Capture the cell that displays the provided text and extract its (X, Y) central coordinate. 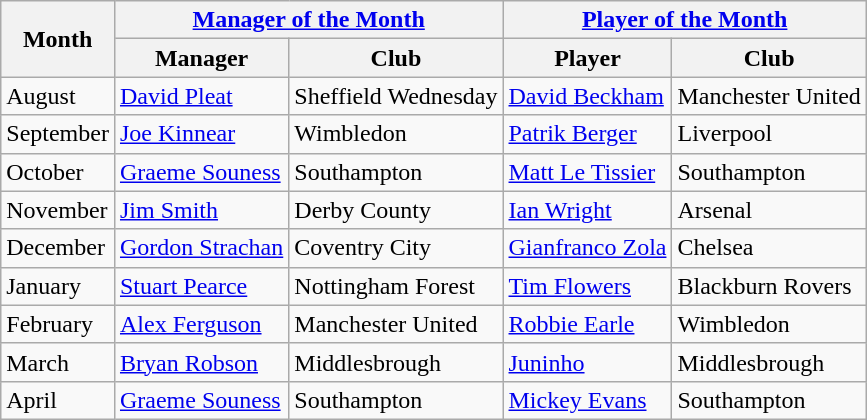
October (58, 172)
Derby County (396, 210)
Gianfranco Zola (588, 248)
March (58, 362)
Player (588, 58)
Liverpool (769, 134)
Mickey Evans (588, 400)
Blackburn Rovers (769, 286)
David Beckham (588, 96)
Gordon Strachan (201, 248)
Bryan Robson (201, 362)
February (58, 324)
Stuart Pearce (201, 286)
Robbie Earle (588, 324)
Arsenal (769, 210)
August (58, 96)
Chelsea (769, 248)
Manager (201, 58)
Matt Le Tissier (588, 172)
Juninho (588, 362)
Joe Kinnear (201, 134)
November (58, 210)
Month (58, 39)
Patrik Berger (588, 134)
Manager of the Month (308, 20)
Ian Wright (588, 210)
Tim Flowers (588, 286)
September (58, 134)
David Pleat (201, 96)
December (58, 248)
Alex Ferguson (201, 324)
Player of the Month (684, 20)
Nottingham Forest (396, 286)
Jim Smith (201, 210)
Sheffield Wednesday (396, 96)
January (58, 286)
Coventry City (396, 248)
April (58, 400)
